Output the [x, y] coordinate of the center of the cell containing the given text.  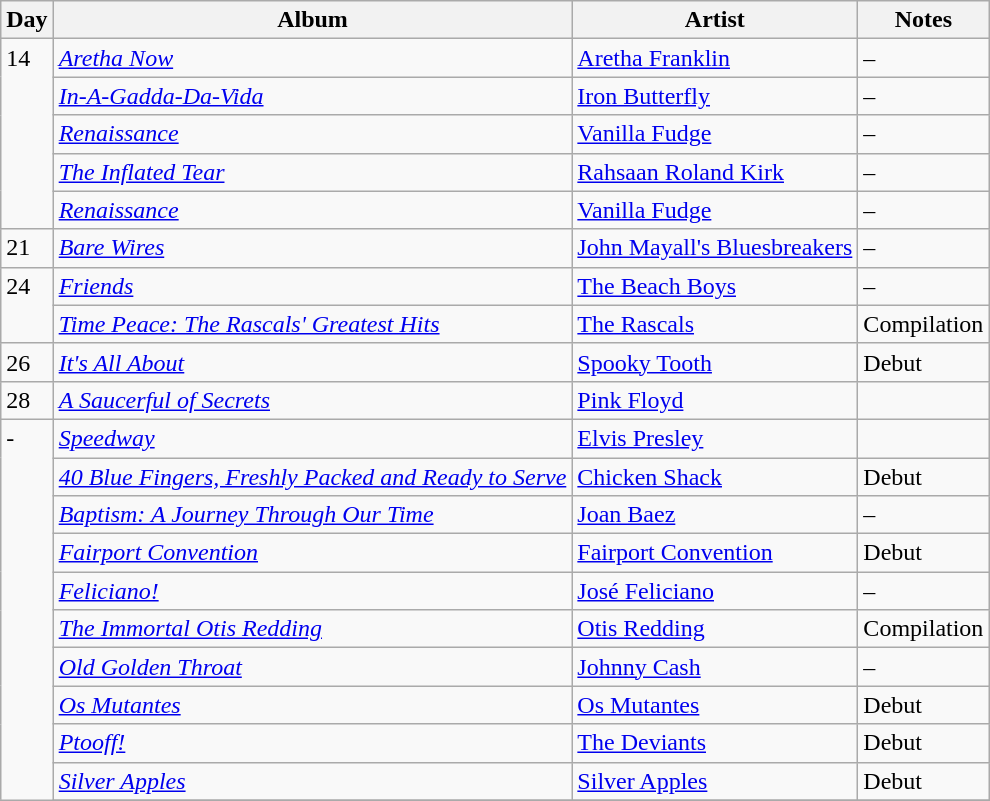
21 [27, 248]
The Immortal Otis Redding [312, 629]
The Rascals [715, 324]
Otis Redding [715, 629]
John Mayall's Bluesbreakers [715, 248]
Chicken Shack [715, 477]
Album [312, 20]
José Feliciano [715, 591]
Artist [715, 20]
A Saucerful of Secrets [312, 400]
Pink Floyd [715, 400]
Aretha Now [312, 58]
Old Golden Throat [312, 667]
- [27, 610]
Friends [312, 286]
Bare Wires [312, 248]
14 [27, 134]
Spooky Tooth [715, 362]
Time Peace: The Rascals' Greatest Hits [312, 324]
Feliciano! [312, 591]
Notes [924, 20]
Johnny Cash [715, 667]
24 [27, 305]
Rahsaan Roland Kirk [715, 172]
Baptism: A Journey Through Our Time [312, 515]
Joan Baez [715, 515]
Elvis Presley [715, 438]
Iron Butterfly [715, 96]
40 Blue Fingers, Freshly Packed and Ready to Serve [312, 477]
Ptooff! [312, 743]
The Beach Boys [715, 286]
The Inflated Tear [312, 172]
Day [27, 20]
28 [27, 400]
Aretha Franklin [715, 58]
It's All About [312, 362]
26 [27, 362]
In-A-Gadda-Da-Vida [312, 96]
Speedway [312, 438]
The Deviants [715, 743]
